Pinpoint the cell where the given text exists, returning its (X, Y) midpoint coordinate. 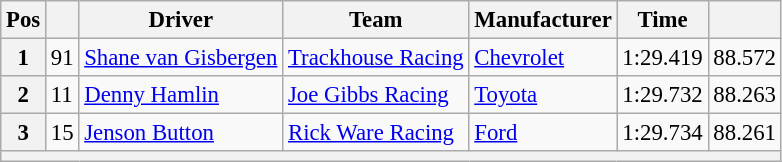
3 (24, 133)
Ford (543, 133)
Joe Gibbs Racing (376, 95)
Toyota (543, 95)
2 (24, 95)
Chevrolet (543, 58)
88.572 (744, 58)
91 (62, 58)
Shane van Gisbergen (181, 58)
88.261 (744, 133)
Jenson Button (181, 133)
1:29.734 (662, 133)
11 (62, 95)
Denny Hamlin (181, 95)
Driver (181, 20)
Pos (24, 20)
Time (662, 20)
Rick Ware Racing (376, 133)
88.263 (744, 95)
1:29.732 (662, 95)
Manufacturer (543, 20)
1:29.419 (662, 58)
Team (376, 20)
Trackhouse Racing (376, 58)
15 (62, 133)
1 (24, 58)
